Detect which cell encompasses the target text, then output its [x, y] center coordinate. 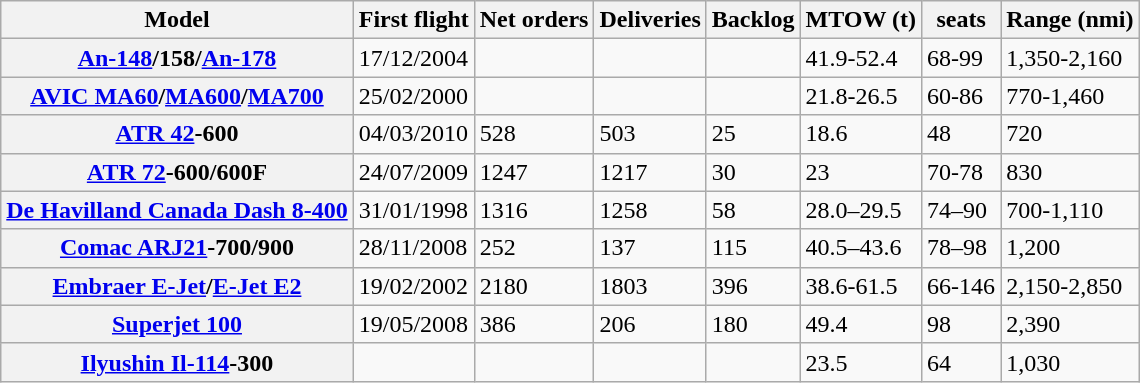
31/01/1998 [414, 210]
First flight [414, 20]
1217 [650, 172]
AVIC MA60/MA600/MA700 [177, 96]
66-146 [962, 286]
17/12/2004 [414, 58]
25 [753, 134]
98 [962, 324]
40.5–43.6 [861, 248]
24/07/2009 [414, 172]
770-1,460 [1070, 96]
Range (nmi) [1070, 20]
19/02/2002 [414, 286]
18.6 [861, 134]
1803 [650, 286]
70-78 [962, 172]
830 [1070, 172]
720 [1070, 134]
2180 [534, 286]
Net orders [534, 20]
2,390 [1070, 324]
Model [177, 20]
30 [753, 172]
1258 [650, 210]
Ilyushin Il-114-300 [177, 362]
23.5 [861, 362]
1,350-2,160 [1070, 58]
Embraer E-Jet/E-Jet E2 [177, 286]
386 [534, 324]
21.8-26.5 [861, 96]
28.0–29.5 [861, 210]
137 [650, 248]
1,030 [1070, 362]
252 [534, 248]
Deliveries [650, 20]
115 [753, 248]
28/11/2008 [414, 248]
1316 [534, 210]
Comac ARJ21-700/900 [177, 248]
180 [753, 324]
48 [962, 134]
ATR 42-600 [177, 134]
206 [650, 324]
Superjet 100 [177, 324]
23 [861, 172]
19/05/2008 [414, 324]
An-148/158/An-178 [177, 58]
De Havilland Canada Dash 8-400 [177, 210]
38.6-61.5 [861, 286]
68-99 [962, 58]
41.9-52.4 [861, 58]
396 [753, 286]
25/02/2000 [414, 96]
64 [962, 362]
503 [650, 134]
528 [534, 134]
1247 [534, 172]
2,150-2,850 [1070, 286]
1,200 [1070, 248]
04/03/2010 [414, 134]
MTOW (t) [861, 20]
seats [962, 20]
ATR 72-600/600F [177, 172]
Backlog [753, 20]
74–90 [962, 210]
78–98 [962, 248]
49.4 [861, 324]
58 [753, 210]
700-1,110 [1070, 210]
60-86 [962, 96]
